Find where the given text appears and provide that cell's center as [x, y] coordinate. 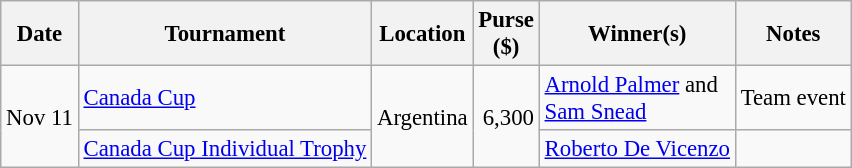
Purse($) [506, 34]
Roberto De Vicenzo [637, 149]
Arnold Palmer and Sam Snead [637, 98]
Nov 11 [40, 117]
Team event [793, 98]
Location [422, 34]
Canada Cup [224, 98]
Tournament [224, 34]
Date [40, 34]
6,300 [506, 117]
Notes [793, 34]
Canada Cup Individual Trophy [224, 149]
Winner(s) [637, 34]
Argentina [422, 117]
